Identify which cell holds the provided text, then report its (X, Y) central coordinate. 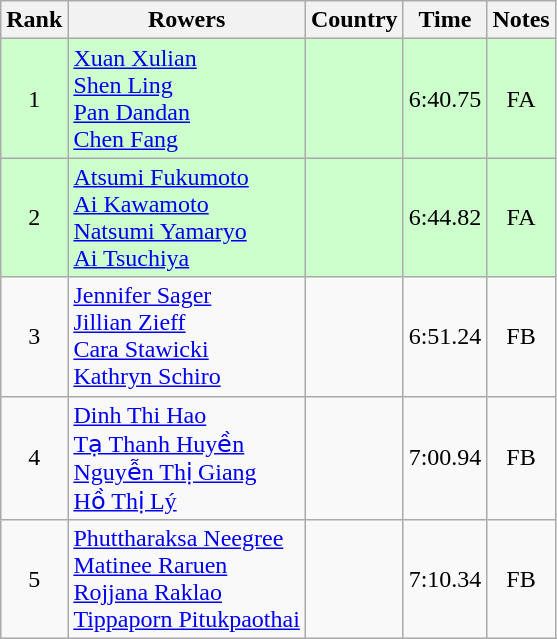
Country (354, 20)
6:40.75 (445, 98)
1 (34, 98)
6:51.24 (445, 336)
5 (34, 580)
4 (34, 458)
6:44.82 (445, 218)
2 (34, 218)
Dinh Thi HaoTạ Thanh HuyềnNguyễn Thị GiangHồ Thị Lý (187, 458)
Phuttharaksa NeegreeMatinee RaruenRojjana RaklaoTippaporn Pitukpaothai (187, 580)
7:10.34 (445, 580)
Notes (521, 20)
Xuan XulianShen LingPan DandanChen Fang (187, 98)
Atsumi FukumotoAi KawamotoNatsumi YamaryoAi Tsuchiya (187, 218)
Time (445, 20)
Jennifer SagerJillian ZieffCara StawickiKathryn Schiro (187, 336)
3 (34, 336)
7:00.94 (445, 458)
Rowers (187, 20)
Rank (34, 20)
